Return (X, Y) of the center of cell containing provided text 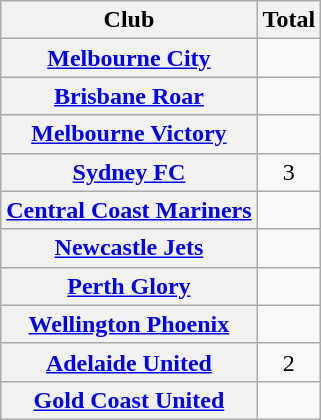
Melbourne City (129, 58)
Melbourne Victory (129, 134)
Wellington Phoenix (129, 324)
3 (289, 172)
2 (289, 362)
Club (129, 20)
Central Coast Mariners (129, 210)
Gold Coast United (129, 400)
Brisbane Roar (129, 96)
Newcastle Jets (129, 248)
Total (289, 20)
Perth Glory (129, 286)
Sydney FC (129, 172)
Adelaide United (129, 362)
